Search for the cell housing the specified text and yield its (X, Y) center coordinate. 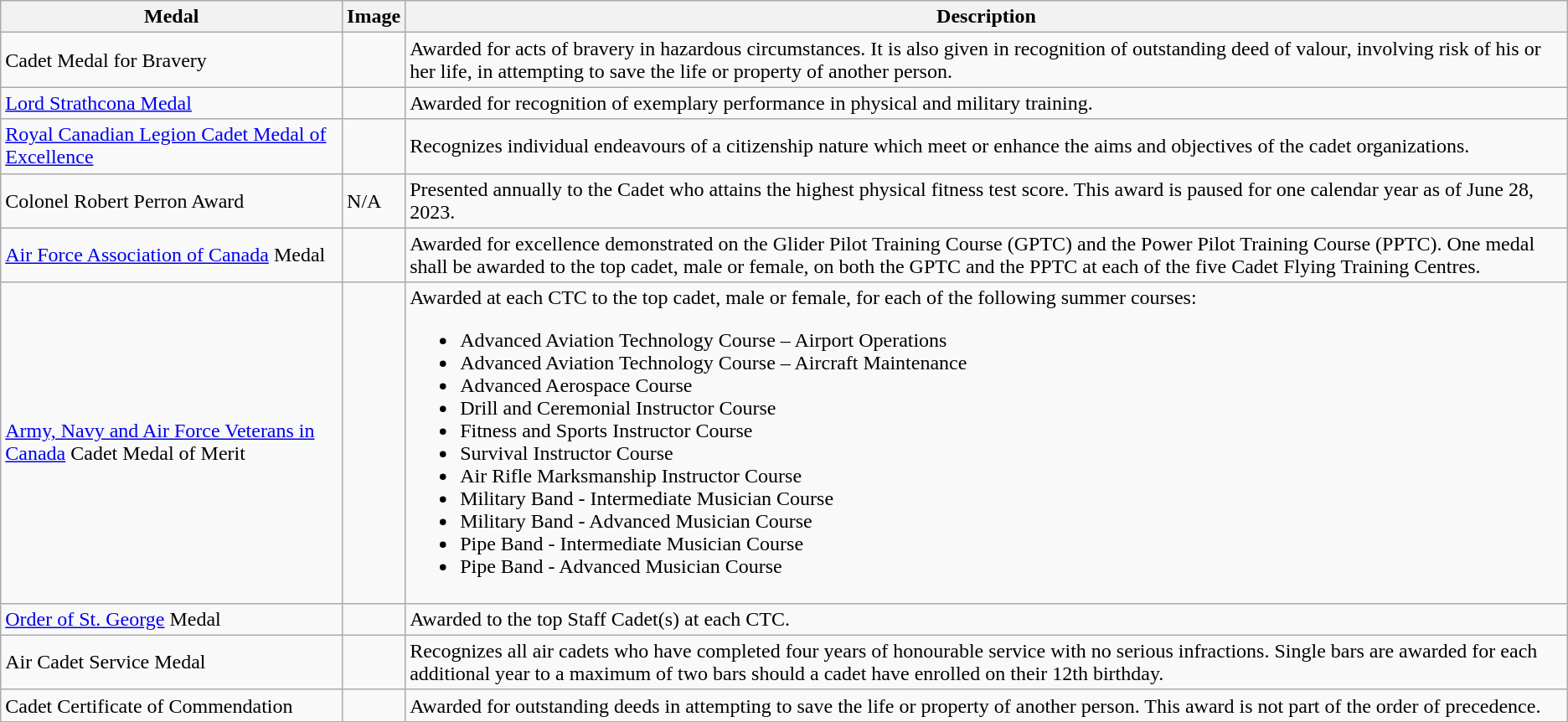
Air Force Association of Canada Medal (172, 255)
Presented annually to the Cadet who attains the highest physical fitness test score. This award is paused for one calendar year as of June 28, 2023. (987, 201)
Medal (172, 17)
Cadet Certificate of Commendation (172, 705)
Lord Strathcona Medal (172, 103)
Royal Canadian Legion Cadet Medal of Excellence (172, 146)
Description (987, 17)
Army, Navy and Air Force Veterans in Canada Cadet Medal of Merit (172, 442)
N/A (374, 201)
Order of St. George Medal (172, 619)
Awarded to the top Staff Cadet(s) at each CTC. (987, 619)
Awarded for recognition of exemplary performance in physical and military training. (987, 103)
Air Cadet Service Medal (172, 662)
Awarded for outstanding deeds in attempting to save the life or property of another person. This award is not part of the order of precedence. (987, 705)
Recognizes individual endeavours of a citizenship nature which meet or enhance the aims and objectives of the cadet organizations. (987, 146)
Cadet Medal for Bravery (172, 60)
Colonel Robert Perron Award (172, 201)
Image (374, 17)
